Search for the cell housing the specified text and yield its (X, Y) center coordinate. 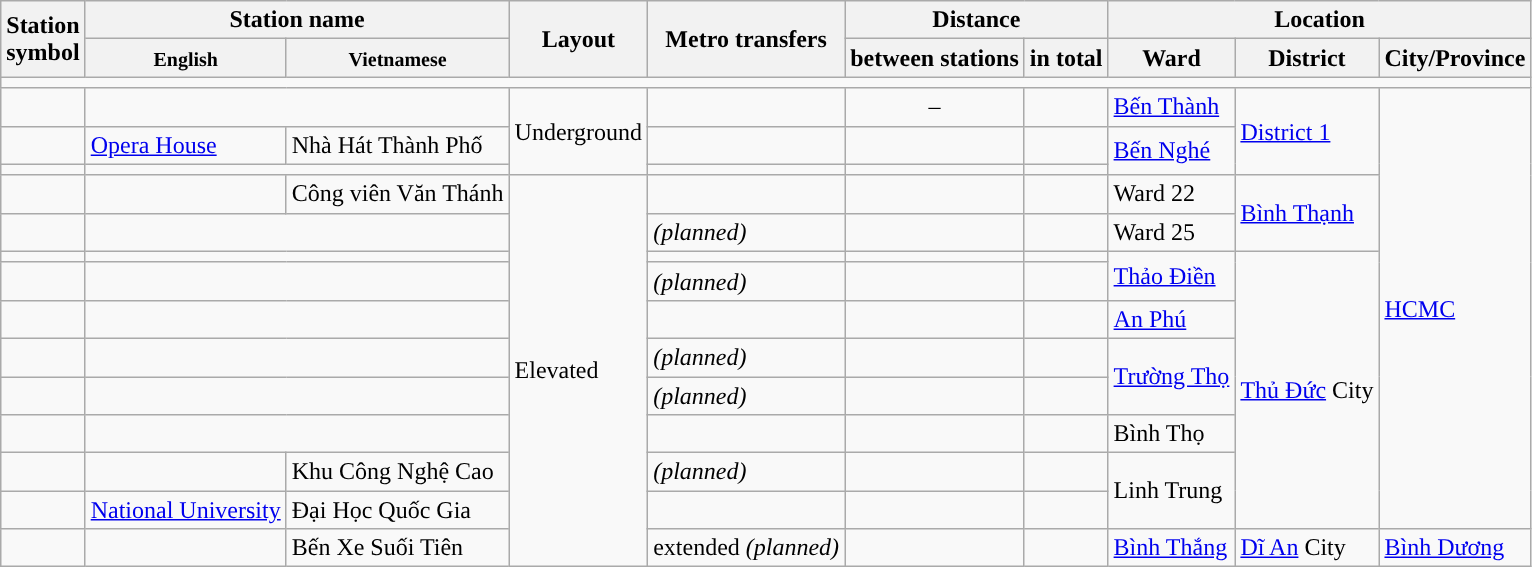
Location (1320, 20)
Bến Nghé (1172, 150)
Ward 25 (1172, 232)
– (935, 107)
Thủ Đức City (1307, 390)
District (1307, 58)
in total (1066, 58)
Station symbol (43, 39)
Bến Xe Suối Tiên (398, 548)
Đại Học Quốc Gia (398, 510)
Bình Thắng (1172, 548)
Elevated (578, 371)
Công viên Văn Thánh (398, 194)
Vietnamese (398, 58)
Thảo Điền (1172, 276)
Layout (578, 39)
City/Province (1455, 58)
Bình Thạnh (1307, 213)
extended (planned) (746, 548)
Nhà Hát Thành Phố (398, 145)
Bình Dương (1455, 548)
Bến Thành (1172, 107)
Dĩ An City (1307, 548)
Station name (297, 20)
Trường Thọ (1172, 376)
Ward 22 (1172, 194)
An Phú (1172, 319)
Ward (1172, 58)
Bình Thọ (1172, 434)
Khu Công Nghệ Cao (398, 472)
Underground (578, 132)
HCMC (1455, 308)
Opera House (186, 145)
National University (186, 510)
English (186, 58)
between stations (935, 58)
Distance (976, 20)
Linh Trung (1172, 491)
District 1 (1307, 132)
Metro transfers (746, 39)
